Output the [x, y] coordinate of the center of the cell containing the given text.  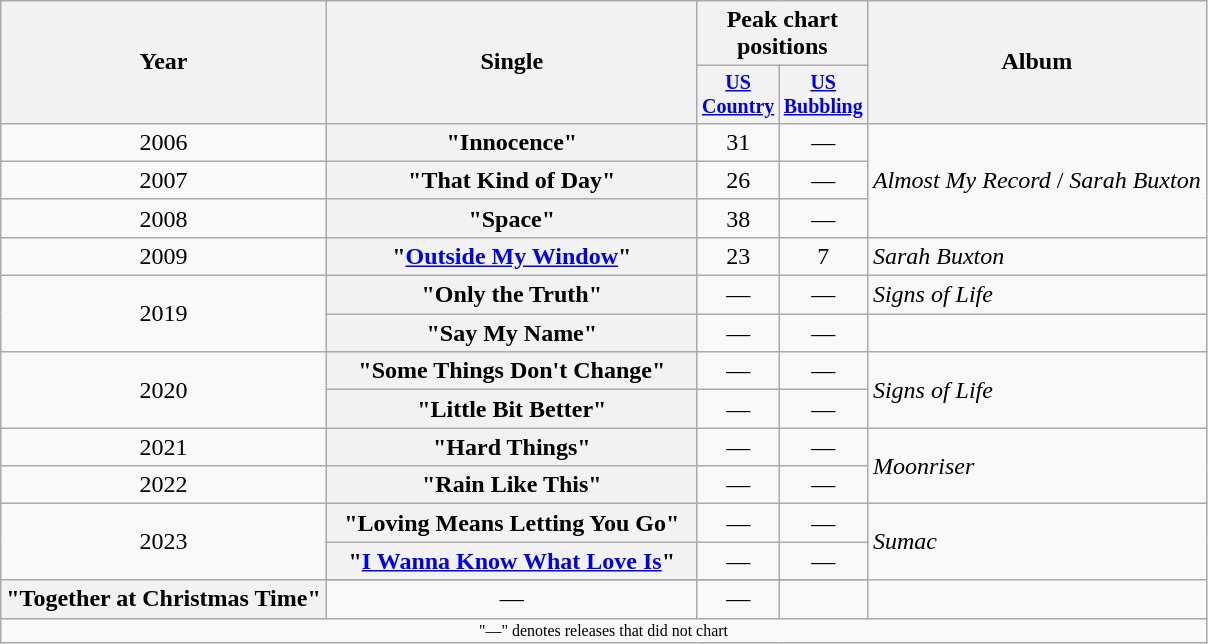
Album [1036, 62]
Single [512, 62]
2009 [164, 256]
2008 [164, 218]
Moonriser [1036, 466]
"Only the Truth" [512, 295]
2021 [164, 447]
2022 [164, 485]
Almost My Record / Sarah Buxton [1036, 180]
7 [823, 256]
38 [738, 218]
2020 [164, 390]
"That Kind of Day" [512, 180]
"—" denotes releases that did not chart [604, 630]
26 [738, 180]
"Space" [512, 218]
"Together at Christmas Time" [164, 599]
2007 [164, 180]
Year [164, 62]
Sumac [1036, 542]
"I Wanna Know What Love Is" [512, 561]
2023 [164, 542]
23 [738, 256]
"Hard Things" [512, 447]
US Country [738, 94]
"Rain Like This" [512, 485]
"Outside My Window" [512, 256]
"Loving Means Letting You Go" [512, 523]
2019 [164, 314]
"Innocence" [512, 142]
"Say My Name" [512, 333]
Peak chartpositions [782, 34]
"Some Things Don't Change" [512, 371]
US Bubbling [823, 94]
31 [738, 142]
Sarah Buxton [1036, 256]
2006 [164, 142]
"Little Bit Better" [512, 409]
